Pinpoint the cell where the given text exists, returning its [X, Y] midpoint coordinate. 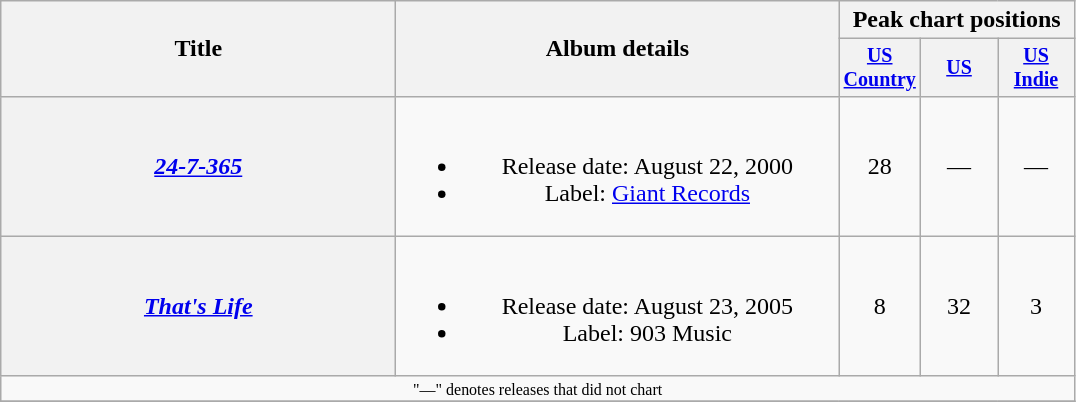
32 [960, 306]
Release date: August 23, 2005Label: 903 Music [618, 306]
Peak chart positions [957, 20]
Album details [618, 49]
8 [880, 306]
28 [880, 166]
Title [198, 49]
Release date: August 22, 2000Label: Giant Records [618, 166]
24-7-365 [198, 166]
That's Life [198, 306]
USIndie [1036, 68]
"—" denotes releases that did not chart [538, 388]
US [960, 68]
3 [1036, 306]
US Country [880, 68]
